Detect which cell encompasses the target text, then output its (x, y) center coordinate. 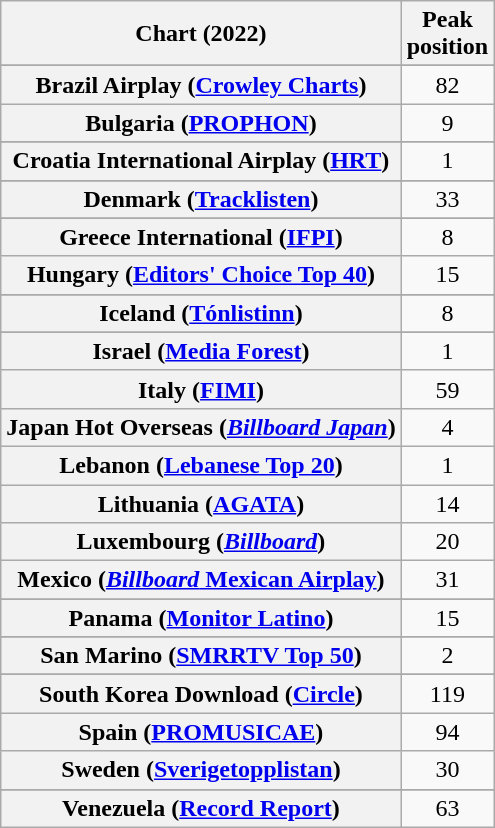
Bulgaria (PROPHON) (201, 123)
Denmark (Tracklisten) (201, 199)
Mexico (Billboard Mexican Airplay) (201, 580)
Panama (Monitor Latino) (201, 618)
South Korea Download (Circle) (201, 694)
119 (447, 694)
Peakposition (447, 34)
Croatia International Airplay (HRT) (201, 161)
33 (447, 199)
14 (447, 503)
Brazil Airplay (Crowley Charts) (201, 85)
Chart (2022) (201, 34)
Hungary (Editors' Choice Top 40) (201, 275)
2 (447, 656)
Venezuela (Record Report) (201, 808)
Italy (FIMI) (201, 389)
20 (447, 542)
59 (447, 389)
San Marino (SMRRTV Top 50) (201, 656)
9 (447, 123)
94 (447, 732)
Lithuania (AGATA) (201, 503)
Spain (PROMUSICAE) (201, 732)
Israel (Media Forest) (201, 351)
30 (447, 770)
82 (447, 85)
63 (447, 808)
Iceland (Tónlistinn) (201, 313)
Luxembourg (Billboard) (201, 542)
4 (447, 427)
Japan Hot Overseas (Billboard Japan) (201, 427)
31 (447, 580)
Lebanon (Lebanese Top 20) (201, 465)
Greece International (IFPI) (201, 237)
Sweden (Sverigetopplistan) (201, 770)
